Scan for the cell matching the given text and deliver its [X, Y] coordinate at center. 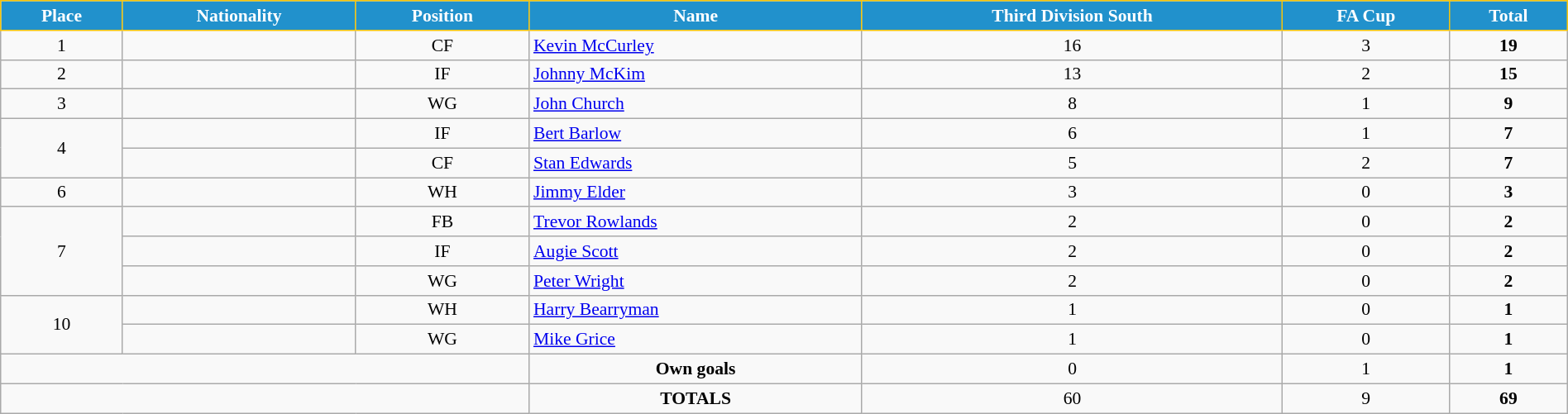
TOTALS [696, 398]
Augie Scott [696, 251]
60 [1072, 398]
Peter Wright [696, 281]
FB [442, 222]
15 [1508, 74]
Mike Grice [696, 340]
John Church [696, 104]
Bert Barlow [696, 134]
Kevin McCurley [696, 45]
13 [1072, 74]
FA Cup [1366, 16]
5 [1072, 163]
Place [61, 16]
69 [1508, 398]
16 [1072, 45]
Own goals [696, 369]
Johnny McKim [696, 74]
Jimmy Elder [696, 193]
8 [1072, 104]
Total [1508, 16]
10 [61, 324]
Third Division South [1072, 16]
Nationality [239, 16]
Trevor Rowlands [696, 222]
Position [442, 16]
Harry Bearryman [696, 310]
19 [1508, 45]
4 [61, 149]
Stan Edwards [696, 163]
Name [696, 16]
